Provide the [x, y] coordinate of the cell's center where the given text is located.  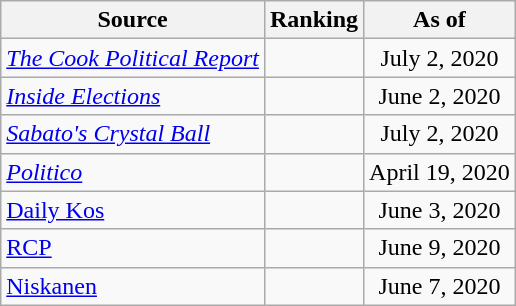
Ranking [314, 20]
June 7, 2020 [440, 286]
April 19, 2020 [440, 172]
The Cook Political Report [133, 58]
Daily Kos [133, 210]
Source [133, 20]
June 3, 2020 [440, 210]
As of [440, 20]
Niskanen [133, 286]
Sabato's Crystal Ball [133, 134]
June 9, 2020 [440, 248]
Politico [133, 172]
RCP [133, 248]
Inside Elections [133, 96]
June 2, 2020 [440, 96]
